Locate the cell with the specified text and output its [x, y] center coordinate. 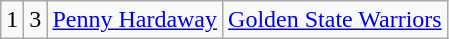
Golden State Warriors [336, 20]
1 [12, 20]
Penny Hardaway [135, 20]
3 [36, 20]
